Output the [x, y] coordinate of the center of the cell containing the given text.  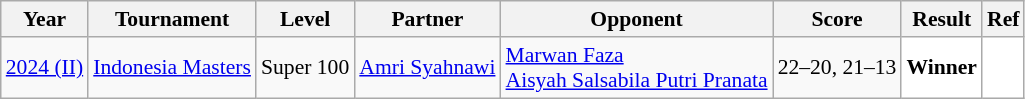
Partner [427, 19]
Super 100 [305, 68]
Winner [942, 68]
Tournament [172, 19]
Year [44, 19]
Indonesia Masters [172, 68]
Result [942, 19]
Score [838, 19]
Marwan Faza Aisyah Salsabila Putri Pranata [637, 68]
Amri Syahnawi [427, 68]
Level [305, 19]
22–20, 21–13 [838, 68]
2024 (II) [44, 68]
Opponent [637, 19]
Ref [1003, 19]
